Find where the given text appears and provide that cell's center as [X, Y] coordinate. 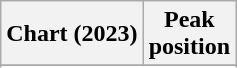
Chart (2023) [72, 34]
Peakposition [189, 34]
